Capture the cell that displays the provided text and extract its [X, Y] central coordinate. 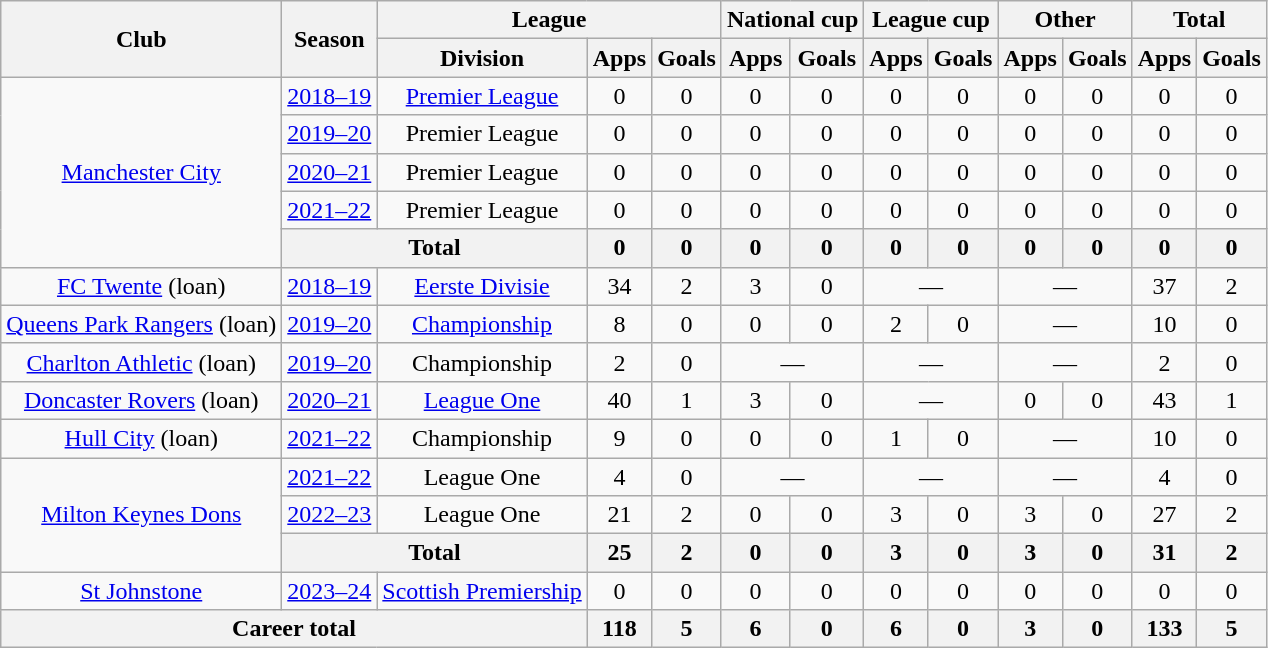
34 [619, 286]
Charlton Athletic (loan) [142, 362]
37 [1164, 286]
Queens Park Rangers (loan) [142, 324]
2023–24 [330, 591]
Doncaster Rovers (loan) [142, 400]
40 [619, 400]
43 [1164, 400]
Manchester City [142, 172]
Career total [294, 629]
FC Twente (loan) [142, 286]
Other [1065, 20]
118 [619, 629]
Hull City (loan) [142, 438]
Division [482, 58]
League cup [931, 20]
27 [1164, 515]
21 [619, 515]
St Johnstone [142, 591]
31 [1164, 553]
Scottish Premiership [482, 591]
8 [619, 324]
League [550, 20]
25 [619, 553]
National cup [792, 20]
9 [619, 438]
Milton Keynes Dons [142, 515]
Season [330, 39]
133 [1164, 629]
Eerste Divisie [482, 286]
2022–23 [330, 515]
Club [142, 39]
